Capture the cell that displays the provided text and extract its [x, y] central coordinate. 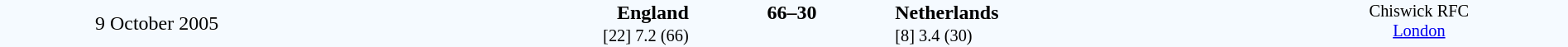
66–30 [791, 12]
[22] 7.2 (66) [501, 36]
Chiswick RFCLondon [1419, 23]
[8] 3.4 (30) [1082, 36]
9 October 2005 [157, 23]
Netherlands [1082, 12]
England [501, 12]
